From the cell containing the given text, extract its center point as (x, y) coordinate. 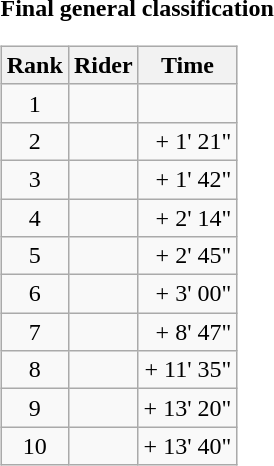
+ 11' 35" (188, 370)
2 (34, 141)
5 (34, 256)
Rank (34, 65)
+ 3' 00" (188, 294)
4 (34, 217)
+ 13' 20" (188, 408)
8 (34, 370)
+ 2' 14" (188, 217)
+ 1' 21" (188, 141)
9 (34, 408)
+ 1' 42" (188, 179)
3 (34, 179)
+ 13' 40" (188, 446)
Time (188, 65)
10 (34, 446)
6 (34, 294)
+ 8' 47" (188, 332)
Rider (103, 65)
7 (34, 332)
1 (34, 103)
+ 2' 45" (188, 256)
